Identify which cell holds the provided text, then report its [X, Y] central coordinate. 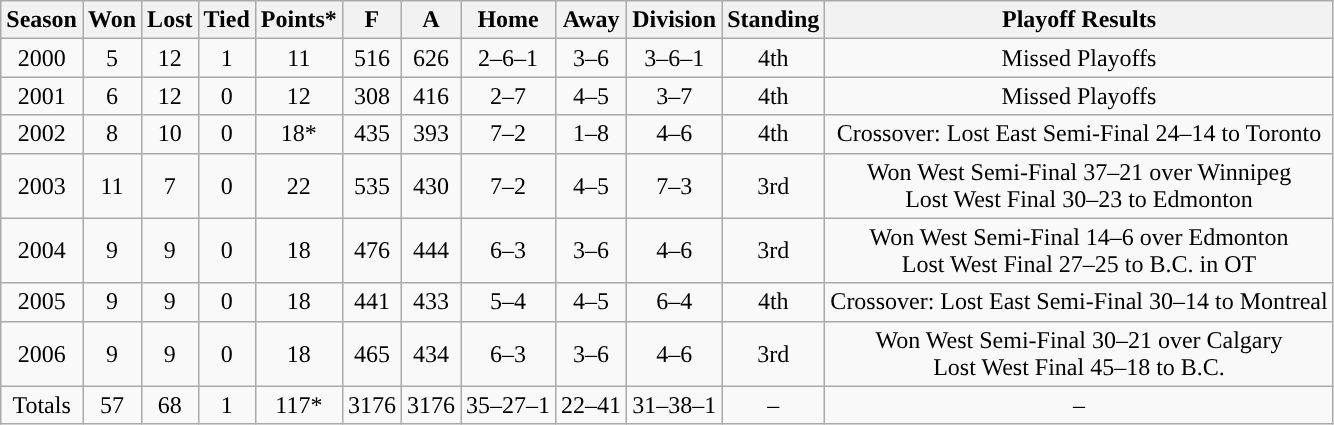
Division [674, 20]
31–38–1 [674, 405]
68 [170, 405]
Crossover: Lost East Semi-Final 24–14 to Toronto [1079, 134]
35–27–1 [508, 405]
Playoff Results [1079, 20]
434 [430, 354]
5 [112, 58]
2003 [42, 186]
441 [372, 302]
Home [508, 20]
626 [430, 58]
Season [42, 20]
Standing [774, 20]
Won [112, 20]
Won West Semi-Final 37–21 over WinnipegLost West Final 30–23 to Edmonton [1079, 186]
308 [372, 96]
5–4 [508, 302]
Points* [298, 20]
117* [298, 405]
393 [430, 134]
2–7 [508, 96]
535 [372, 186]
2000 [42, 58]
435 [372, 134]
18* [298, 134]
3–7 [674, 96]
516 [372, 58]
A [430, 20]
7–3 [674, 186]
430 [430, 186]
F [372, 20]
2–6–1 [508, 58]
57 [112, 405]
7 [170, 186]
Totals [42, 405]
416 [430, 96]
Won West Semi-Final 30–21 over CalgaryLost West Final 45–18 to B.C. [1079, 354]
2001 [42, 96]
1–8 [592, 134]
444 [430, 250]
Lost [170, 20]
8 [112, 134]
6–4 [674, 302]
Away [592, 20]
476 [372, 250]
2005 [42, 302]
433 [430, 302]
2004 [42, 250]
3–6–1 [674, 58]
2002 [42, 134]
Won West Semi-Final 14–6 over EdmontonLost West Final 27–25 to B.C. in OT [1079, 250]
22 [298, 186]
6 [112, 96]
10 [170, 134]
Crossover: Lost East Semi-Final 30–14 to Montreal [1079, 302]
465 [372, 354]
22–41 [592, 405]
2006 [42, 354]
Tied [226, 20]
